Return (X, Y) of the center of cell containing provided text 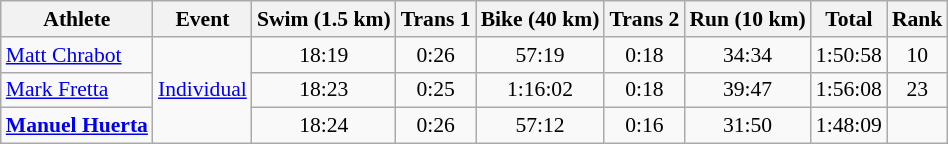
Total (849, 19)
Matt Chrabot (77, 55)
57:19 (540, 55)
Swim (1.5 km) (324, 19)
Manuel Huerta (77, 126)
Run (10 km) (747, 19)
31:50 (747, 126)
0:25 (436, 90)
0:16 (644, 126)
10 (918, 55)
Bike (40 km) (540, 19)
23 (918, 90)
Individual (202, 90)
57:12 (540, 126)
Trans 1 (436, 19)
18:24 (324, 126)
1:16:02 (540, 90)
Athlete (77, 19)
34:34 (747, 55)
1:50:58 (849, 55)
18:19 (324, 55)
39:47 (747, 90)
Rank (918, 19)
1:56:08 (849, 90)
18:23 (324, 90)
Event (202, 19)
Mark Fretta (77, 90)
Trans 2 (644, 19)
1:48:09 (849, 126)
